Capture the cell that displays the provided text and extract its (X, Y) central coordinate. 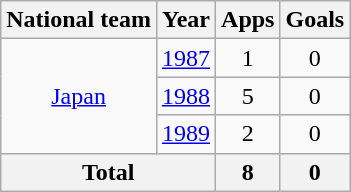
Total (108, 172)
National team (79, 20)
1989 (186, 134)
Japan (79, 96)
1987 (186, 58)
2 (248, 134)
Goals (315, 20)
Apps (248, 20)
Year (186, 20)
8 (248, 172)
1 (248, 58)
5 (248, 96)
1988 (186, 96)
